Return the (x, y) coordinate for the center point of the cell that contains the specified text.  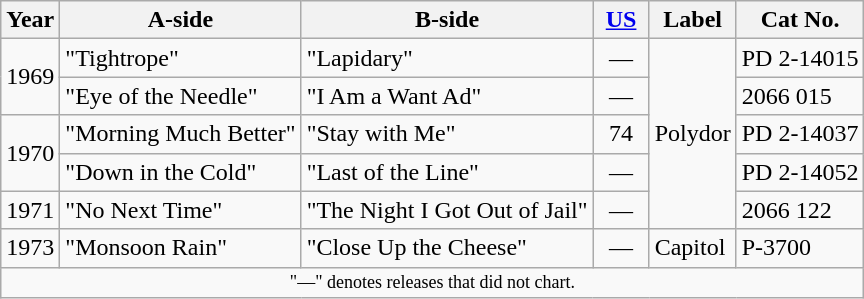
Polydor (692, 134)
"Down in the Cold" (180, 172)
US (621, 20)
"I Am a Want Ad" (447, 96)
PD 2-14015 (800, 58)
"No Next Time" (180, 210)
Capitol (692, 248)
1970 (30, 153)
"Lapidary" (447, 58)
1969 (30, 77)
P-3700 (800, 248)
74 (621, 134)
"The Night I Got Out of Jail" (447, 210)
Year (30, 20)
2066 122 (800, 210)
A-side (180, 20)
"Close Up the Cheese" (447, 248)
B-side (447, 20)
"Morning Much Better" (180, 134)
"Monsoon Rain" (180, 248)
PD 2-14037 (800, 134)
Label (692, 20)
1971 (30, 210)
"—" denotes releases that did not chart. (432, 282)
Cat No. (800, 20)
"Last of the Line" (447, 172)
1973 (30, 248)
"Eye of the Needle" (180, 96)
"Stay with Me" (447, 134)
2066 015 (800, 96)
PD 2-14052 (800, 172)
"Tightrope" (180, 58)
